Determine the [x, y] coordinate at the center of the cell enclosing the given text.  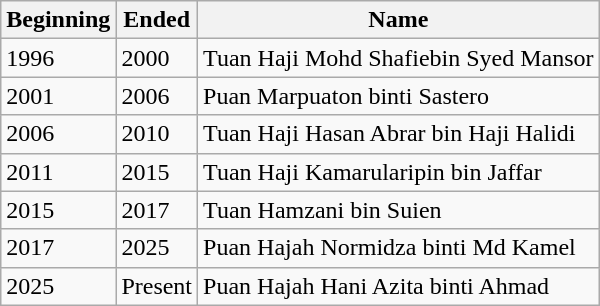
Tuan Hamzani bin Suien [399, 210]
Tuan Haji Mohd Shafiebin Syed Mansor [399, 58]
1996 [58, 58]
2001 [58, 96]
Tuan Haji Hasan Abrar bin Haji Halidi [399, 134]
Puan Marpuaton binti Sastero [399, 96]
Puan Hajah Normidza binti Md Kamel [399, 248]
Name [399, 20]
Ended [157, 20]
Present [157, 286]
Tuan Haji Kamarularipin bin Jaffar [399, 172]
2011 [58, 172]
Puan Hajah Hani Azita binti Ahmad [399, 286]
2010 [157, 134]
Beginning [58, 20]
2000 [157, 58]
